Search for the cell housing the specified text and yield its [x, y] center coordinate. 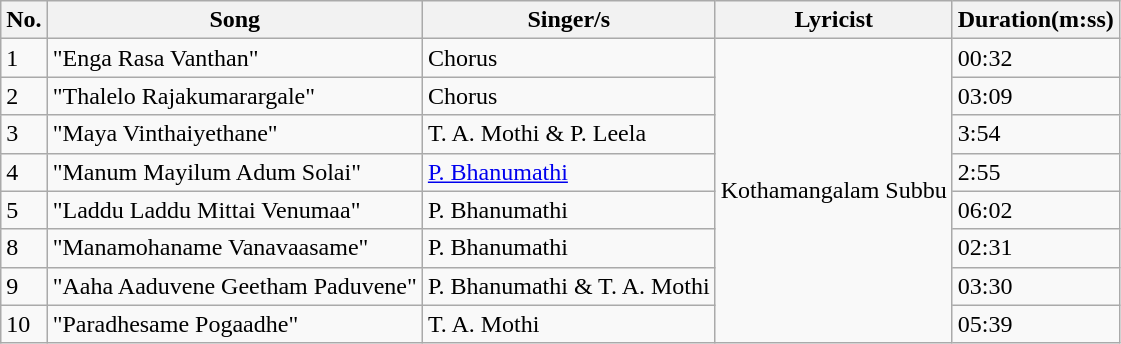
3:54 [1036, 134]
P. Bhanumathi & T. A. Mothi [568, 286]
9 [24, 286]
"Maya Vinthaiyethane" [234, 134]
2:55 [1036, 172]
Lyricist [834, 20]
4 [24, 172]
00:32 [1036, 58]
Duration(m:ss) [1036, 20]
1 [24, 58]
03:09 [1036, 96]
2 [24, 96]
5 [24, 210]
05:39 [1036, 324]
"Manum Mayilum Adum Solai" [234, 172]
3 [24, 134]
03:30 [1036, 286]
"Manamohaname Vanavaasame" [234, 248]
T. A. Mothi & P. Leela [568, 134]
8 [24, 248]
"Aaha Aaduvene Geetham Paduvene" [234, 286]
"Laddu Laddu Mittai Venumaa" [234, 210]
No. [24, 20]
"Thalelo Rajakumarargale" [234, 96]
Singer/s [568, 20]
02:31 [1036, 248]
10 [24, 324]
06:02 [1036, 210]
Kothamangalam Subbu [834, 191]
"Enga Rasa Vanthan" [234, 58]
Song [234, 20]
T. A. Mothi [568, 324]
"Paradhesame Pogaadhe" [234, 324]
